Identify which cell holds the provided text, then report its (x, y) central coordinate. 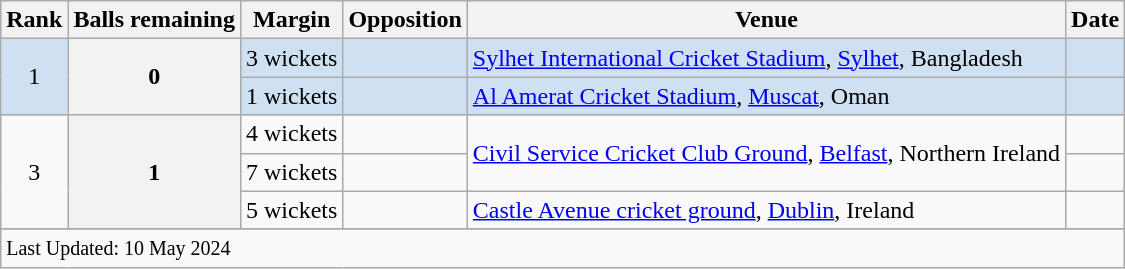
Last Updated: 10 May 2024 (563, 248)
Castle Avenue cricket ground, Dublin, Ireland (766, 210)
3 (34, 172)
Al Amerat Cricket Stadium, Muscat, Oman (766, 96)
Margin (291, 20)
Balls remaining (154, 20)
Date (1096, 20)
1 wickets (291, 96)
5 wickets (291, 210)
Rank (34, 20)
0 (154, 77)
Opposition (405, 20)
7 wickets (291, 172)
3 wickets (291, 58)
Civil Service Cricket Club Ground, Belfast, Northern Ireland (766, 153)
Sylhet International Cricket Stadium, Sylhet, Bangladesh (766, 58)
4 wickets (291, 134)
Venue (766, 20)
